From the cell containing the given text, extract its center point as [x, y] coordinate. 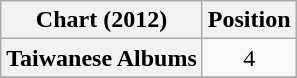
4 [249, 58]
Chart (2012) [102, 20]
Position [249, 20]
Taiwanese Albums [102, 58]
